Pinpoint the cell where the given text exists, returning its [X, Y] midpoint coordinate. 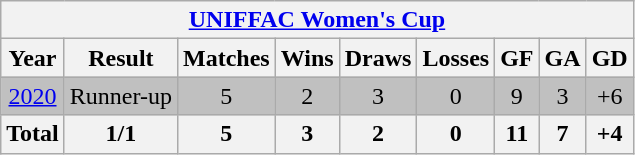
Result [120, 58]
Losses [456, 58]
+6 [610, 96]
UNIFFAC Women's Cup [317, 20]
11 [517, 134]
7 [562, 134]
Total [33, 134]
GF [517, 58]
9 [517, 96]
1/1 [120, 134]
GD [610, 58]
Matches [227, 58]
Wins [307, 58]
Runner-up [120, 96]
+4 [610, 134]
Year [33, 58]
2020 [33, 96]
Draws [378, 58]
GA [562, 58]
